Extract the (x, y) coordinate from the center of the cell holding the provided text.  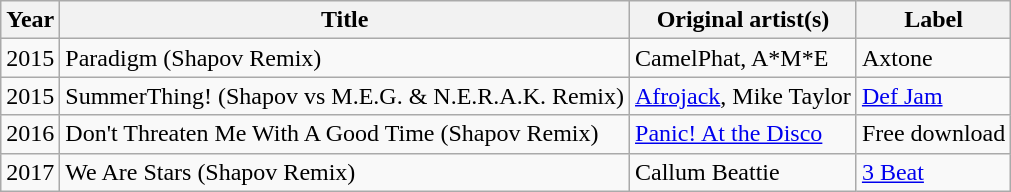
Free download (933, 134)
Afrojack, Mike Taylor (744, 96)
Panic! At the Disco (744, 134)
3 Beat (933, 172)
Original artist(s) (744, 20)
Label (933, 20)
CamelPhat, A*M*E (744, 58)
We Are Stars (Shapov Remix) (345, 172)
Axtone (933, 58)
2017 (30, 172)
Def Jam (933, 96)
Title (345, 20)
SummerThing! (Shapov vs M.E.G. & N.E.R.A.K. Remix) (345, 96)
Year (30, 20)
Don't Threaten Me With A Good Time (Shapov Remix) (345, 134)
Callum Beattie (744, 172)
Paradigm (Shapov Remix) (345, 58)
2016 (30, 134)
